Return [x, y] of the center of cell containing provided text 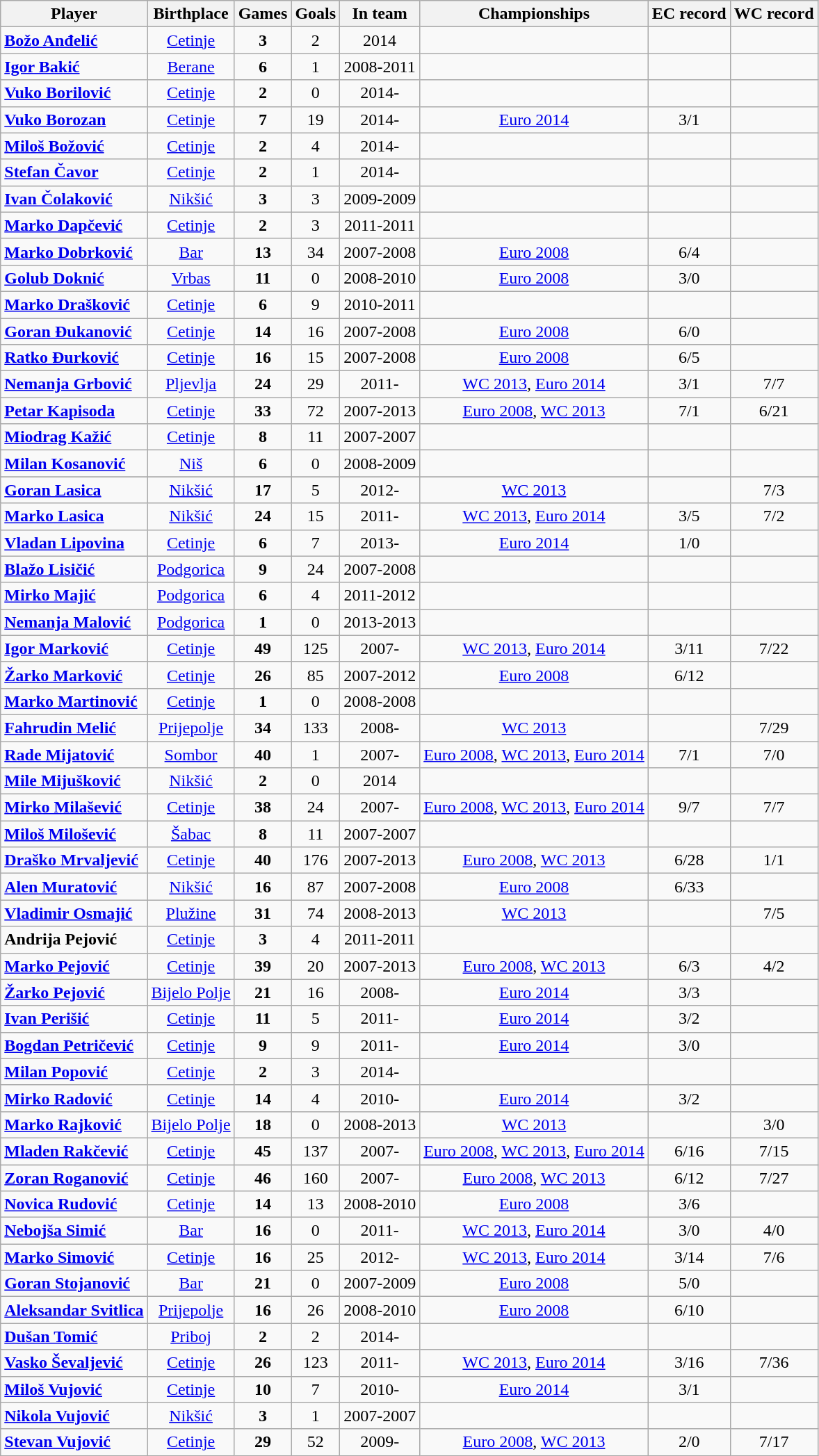
2010-2011 [380, 304]
3/14 [689, 1257]
Stefan Čavor [74, 172]
9/7 [689, 808]
Rade Mijatović [74, 754]
6/5 [689, 358]
Games [263, 14]
160 [316, 1178]
Marko Pejović [74, 966]
Sombor [190, 754]
133 [316, 728]
Andrija Pejović [74, 940]
Marko Rajković [74, 1124]
7/2 [774, 516]
Nemanja Malović [74, 622]
Šabac [190, 834]
6/21 [774, 411]
2007-2012 [380, 675]
1/1 [774, 860]
2007-2009 [380, 1284]
Plužine [190, 913]
1/0 [689, 543]
7/0 [774, 754]
2009- [380, 1442]
WC record [774, 14]
38 [263, 808]
2013-2013 [380, 622]
74 [316, 913]
Mile Mijušković [74, 781]
Igor Bakić [74, 67]
Pljevlja [190, 384]
2/0 [689, 1442]
Ivan Perišić [74, 1019]
39 [263, 966]
6/28 [689, 860]
Aleksandar Svitlica [74, 1310]
19 [316, 120]
Miloš Vujović [74, 1389]
52 [316, 1442]
Marko Simović [74, 1257]
45 [263, 1151]
Mirko Milašević [74, 808]
EC record [689, 14]
5/0 [689, 1284]
Championships [534, 14]
In team [380, 14]
123 [316, 1363]
Player [74, 14]
6/33 [689, 887]
Božo Anđelić [74, 40]
Priboj [190, 1336]
3/11 [689, 648]
Nikola Vujović [74, 1416]
17 [263, 490]
Goran Đukanović [74, 332]
20 [316, 966]
3/3 [689, 992]
Blažo Lisičić [74, 569]
46 [263, 1178]
Mladen Rakčević [74, 1151]
Žarko Pejović [74, 992]
10 [263, 1389]
Žarko Marković [74, 675]
7/3 [774, 490]
87 [316, 887]
2009-2009 [380, 199]
Vladan Lipovina [74, 543]
Birthplace [190, 14]
Dušan Tomić [74, 1336]
85 [316, 675]
Vladimir Osmajić [74, 913]
Miloš Božović [74, 146]
125 [316, 648]
2011-2012 [380, 596]
2008-2009 [380, 464]
33 [263, 411]
Vrbas [190, 278]
Miodrag Kažić [74, 437]
Ratko Đurković [74, 358]
7/6 [774, 1257]
Stevan Vujović [74, 1442]
7/36 [774, 1363]
Novica Rudović [74, 1204]
25 [316, 1257]
Goals [316, 14]
7/17 [774, 1442]
Marko Drašković [74, 304]
3/6 [689, 1204]
Miloš Milošević [74, 834]
7/27 [774, 1178]
6/0 [689, 332]
2008-2011 [380, 67]
Marko Martinović [74, 701]
7/5 [774, 913]
Goran Lasica [74, 490]
Alen Muratović [74, 887]
Petar Kapisoda [74, 411]
6/10 [689, 1310]
Marko Lasica [74, 516]
Milan Popović [74, 1072]
6/16 [689, 1151]
31 [263, 913]
2013- [380, 543]
7/15 [774, 1151]
Milan Kosanović [74, 464]
Fahrudin Melić [74, 728]
Zoran Roganović [74, 1178]
2008-2008 [380, 701]
6/4 [689, 252]
7/22 [774, 648]
49 [263, 648]
72 [316, 411]
Nemanja Grbović [74, 384]
Golub Doknić [74, 278]
18 [263, 1124]
Nebojša Simić [74, 1231]
Bogdan Petričević [74, 1045]
Vasko Ševaljević [74, 1363]
Vuko Borilović [74, 93]
3/5 [689, 516]
6/3 [689, 966]
Igor Marković [74, 648]
4/0 [774, 1231]
7/29 [774, 728]
137 [316, 1151]
Marko Dapčević [74, 225]
3/16 [689, 1363]
Draško Mrvaljević [74, 860]
Berane [190, 67]
176 [316, 860]
Mirko Majić [74, 596]
Mirko Radović [74, 1098]
Ivan Čolaković [74, 199]
Niš [190, 464]
4/2 [774, 966]
Vuko Borozan [74, 120]
Goran Stojanović [74, 1284]
Marko Dobrković [74, 252]
